Output the (x, y) coordinate of the center of the cell containing the given text.  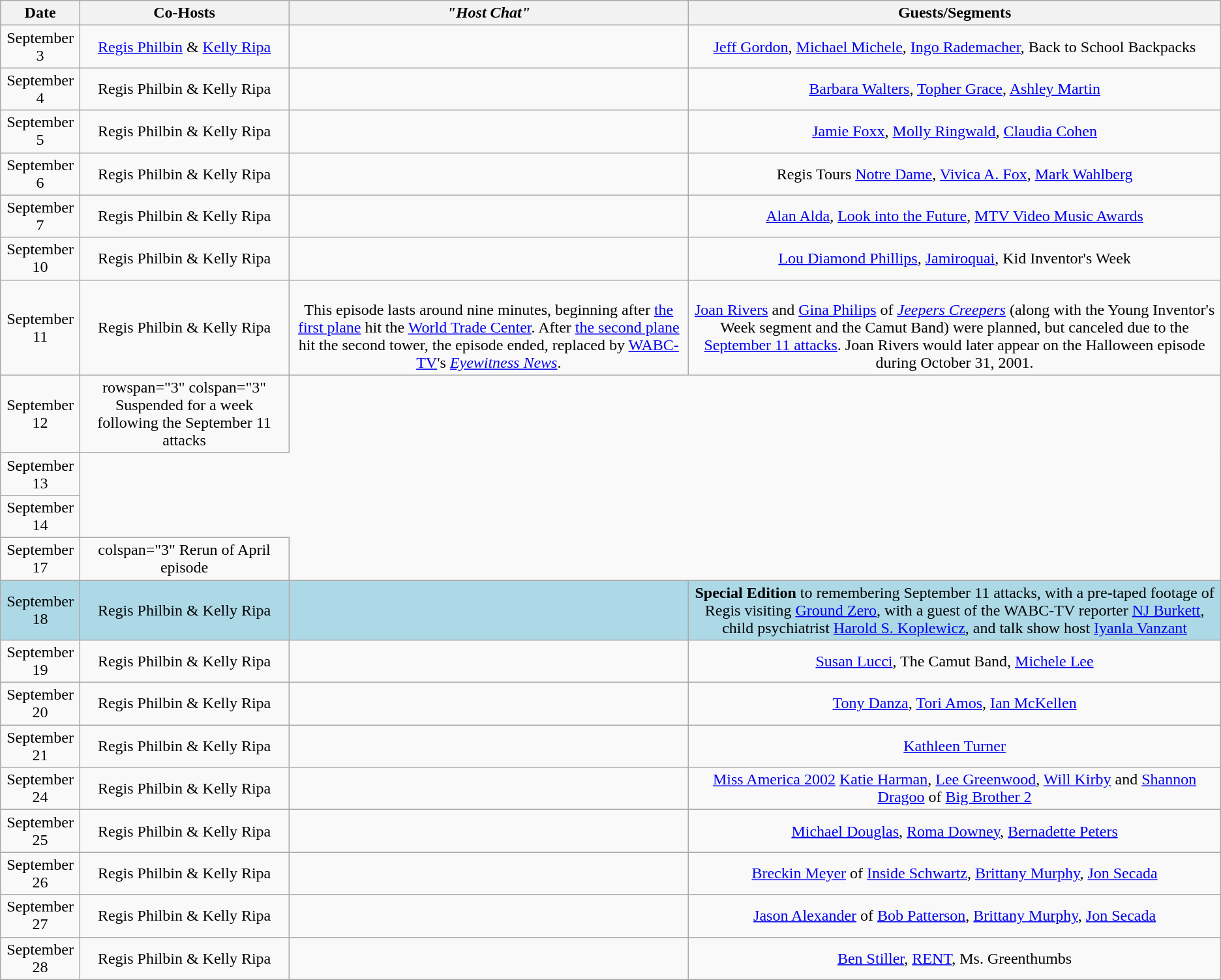
September 6 (40, 173)
September 12 (40, 413)
September 11 (40, 327)
Miss America 2002 Katie Harman, Lee Greenwood, Will Kirby and Shannon Dragoo of Big Brother 2 (955, 789)
September 14 (40, 516)
September 26 (40, 874)
September 3 (40, 47)
Ben Stiller, RENT, Ms. Greenthumbs (955, 958)
September 17 (40, 558)
September 18 (40, 610)
Susan Lucci, The Camut Band, Michele Lee (955, 661)
September 13 (40, 473)
Regis Tours Notre Dame, Vivica A. Fox, Mark Wahlberg (955, 173)
"Host Chat" (489, 13)
Michael Douglas, Roma Downey, Bernadette Peters (955, 831)
September 25 (40, 831)
Alan Alda, Look into the Future, MTV Video Music Awards (955, 216)
September 7 (40, 216)
Date (40, 13)
September 21 (40, 746)
September 5 (40, 132)
September 20 (40, 704)
September 4 (40, 89)
Lou Diamond Phillips, Jamiroquai, Kid Inventor's Week (955, 258)
Co-Hosts (184, 13)
colspan="3" Rerun of April episode (184, 558)
Jason Alexander of Bob Patterson, Brittany Murphy, Jon Secada (955, 915)
Kathleen Turner (955, 746)
Jamie Foxx, Molly Ringwald, Claudia Cohen (955, 132)
Tony Danza, Tori Amos, Ian McKellen (955, 704)
September 24 (40, 789)
September 10 (40, 258)
Guests/Segments (955, 13)
Jeff Gordon, Michael Michele, Ingo Rademacher, Back to School Backpacks (955, 47)
rowspan="3" colspan="3" Suspended for a week following the September 11 attacks (184, 413)
September 27 (40, 915)
Breckin Meyer of Inside Schwartz, Brittany Murphy, Jon Secada (955, 874)
Barbara Walters, Topher Grace, Ashley Martin (955, 89)
September 28 (40, 958)
September 19 (40, 661)
